Search for the cell housing the specified text and yield its (x, y) center coordinate. 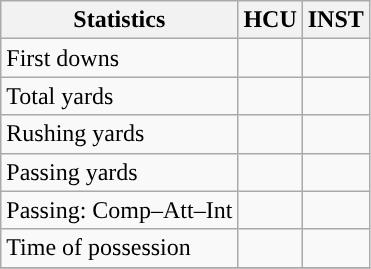
Passing yards (120, 172)
Statistics (120, 20)
Rushing yards (120, 134)
First downs (120, 58)
Passing: Comp–Att–Int (120, 210)
Time of possession (120, 248)
INST (336, 20)
Total yards (120, 96)
HCU (270, 20)
